Search for the cell housing the specified text and yield its (X, Y) center coordinate. 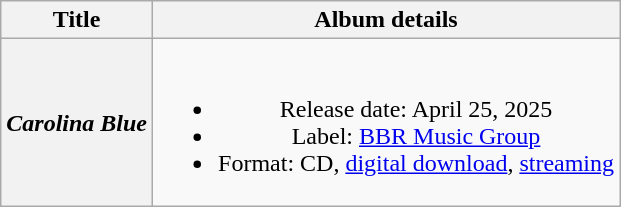
Title (77, 20)
Carolina Blue (77, 122)
Release date: April 25, 2025Label: BBR Music GroupFormat: CD, digital download, streaming (386, 122)
Album details (386, 20)
